For the text-containing cell, return its midpoint in [x, y] coordinate format. 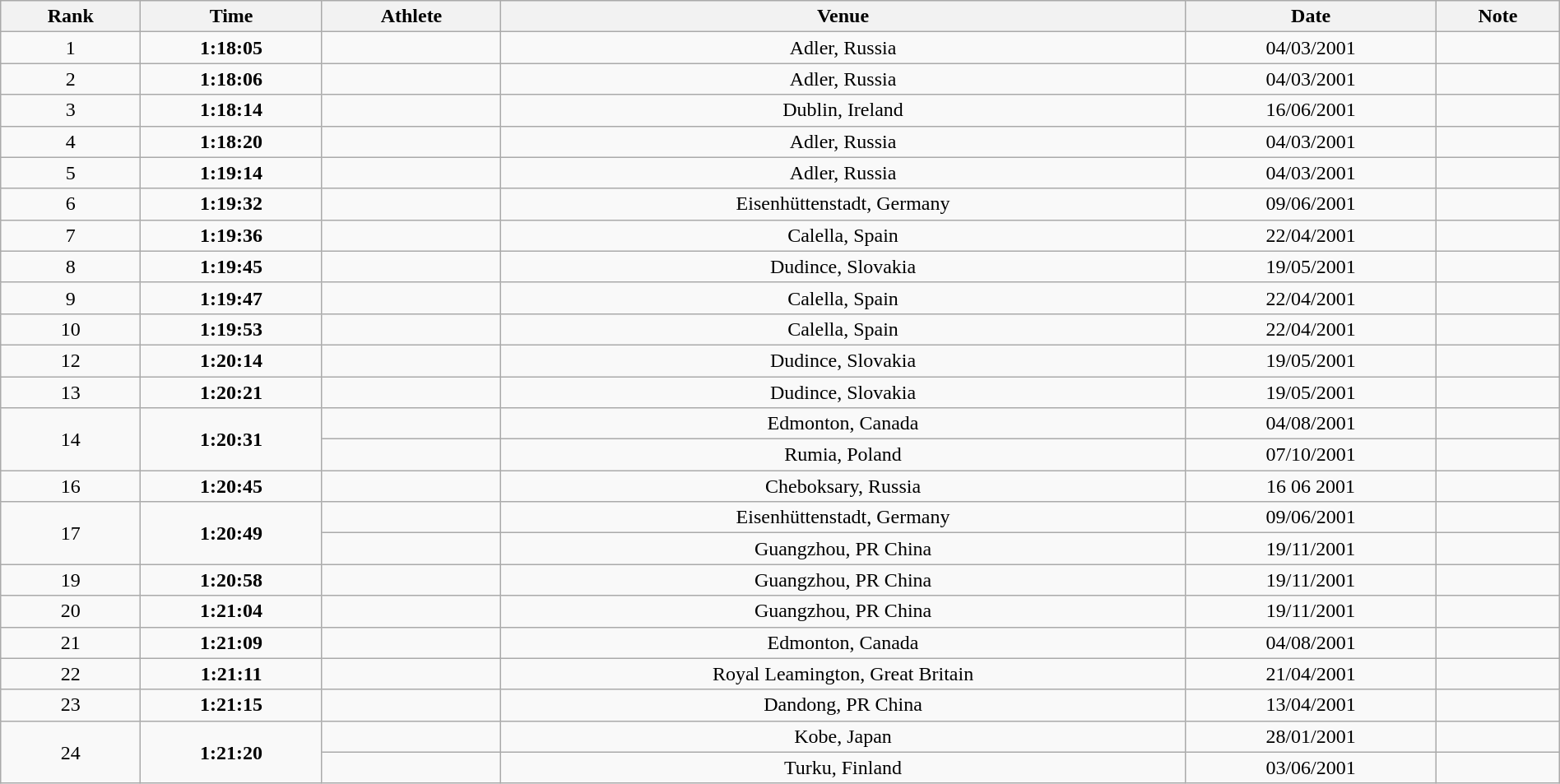
1:21:04 [232, 611]
5 [71, 173]
Athlete [411, 16]
19 [71, 580]
17 [71, 533]
1:19:36 [232, 235]
Time [232, 16]
07/10/2001 [1312, 455]
12 [71, 360]
1:20:45 [232, 486]
Kobe, Japan [843, 736]
23 [71, 705]
9 [71, 298]
8 [71, 267]
1 [71, 48]
03/06/2001 [1312, 768]
14 [71, 439]
21/04/2001 [1312, 674]
Rumia, Poland [843, 455]
22 [71, 674]
20 [71, 611]
1:21:09 [232, 643]
16 06 2001 [1312, 486]
1:20:21 [232, 392]
1:21:20 [232, 752]
Dandong, PR China [843, 705]
1:20:14 [232, 360]
24 [71, 752]
16 [71, 486]
Royal Leamington, Great Britain [843, 674]
13 [71, 392]
1:18:06 [232, 79]
1:18:20 [232, 141]
1:18:05 [232, 48]
7 [71, 235]
3 [71, 110]
1:20:49 [232, 533]
1:20:31 [232, 439]
1:21:11 [232, 674]
Cheboksary, Russia [843, 486]
1:21:15 [232, 705]
Dublin, Ireland [843, 110]
10 [71, 329]
1:19:32 [232, 204]
4 [71, 141]
1:19:45 [232, 267]
13/04/2001 [1312, 705]
Date [1312, 16]
28/01/2001 [1312, 736]
Rank [71, 16]
2 [71, 79]
1:19:47 [232, 298]
1:18:14 [232, 110]
6 [71, 204]
1:20:58 [232, 580]
Venue [843, 16]
Turku, Finland [843, 768]
16/06/2001 [1312, 110]
Note [1498, 16]
1:19:14 [232, 173]
21 [71, 643]
1:19:53 [232, 329]
